Capture the cell that displays the provided text and extract its (X, Y) central coordinate. 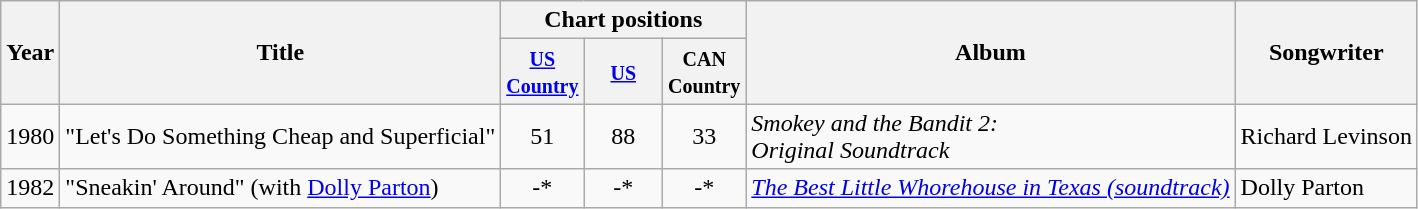
33 (704, 136)
The Best Little Whorehouse in Texas (soundtrack) (990, 188)
Richard Levinson (1326, 136)
US (624, 72)
1980 (30, 136)
"Sneakin' Around" (with Dolly Parton) (280, 188)
Year (30, 52)
Smokey and the Bandit 2:Original Soundtrack (990, 136)
88 (624, 136)
Chart positions (624, 20)
Songwriter (1326, 52)
Album (990, 52)
1982 (30, 188)
CAN Country (704, 72)
Title (280, 52)
US Country (542, 72)
"Let's Do Something Cheap and Superficial" (280, 136)
Dolly Parton (1326, 188)
51 (542, 136)
